Capture the cell that displays the provided text and extract its [x, y] central coordinate. 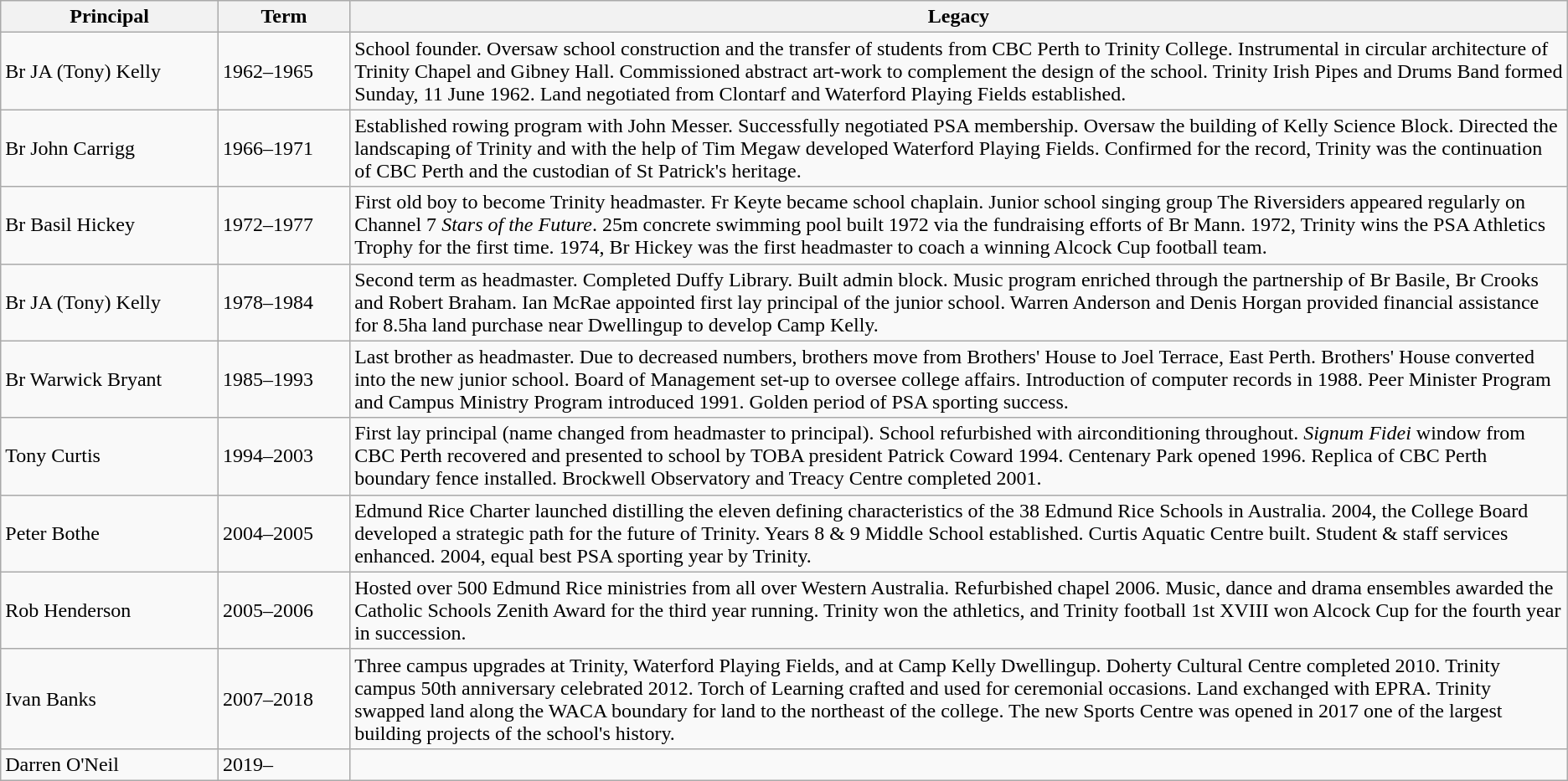
2007–2018 [283, 698]
Term [283, 17]
Tony Curtis [110, 456]
Principal [110, 17]
Br Basil Hickey [110, 225]
Br John Carrigg [110, 148]
2005–2006 [283, 610]
1972–1977 [283, 225]
Ivan Banks [110, 698]
1994–2003 [283, 456]
Peter Bothe [110, 533]
1966–1971 [283, 148]
Legacy [959, 17]
1962–1965 [283, 71]
Rob Henderson [110, 610]
1978–1984 [283, 302]
2004–2005 [283, 533]
Br Warwick Bryant [110, 379]
1985–1993 [283, 379]
Darren O'Neil [110, 764]
2019– [283, 764]
